Detect which cell encompasses the target text, then output its (X, Y) center coordinate. 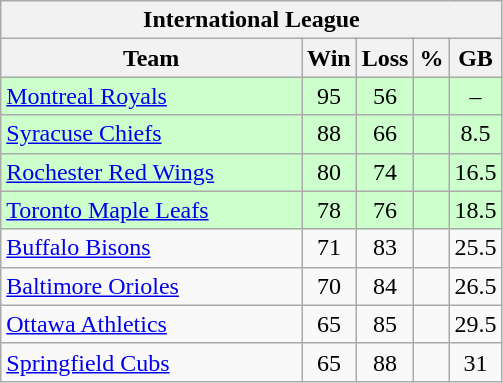
31 (476, 362)
Team (152, 58)
– (476, 96)
26.5 (476, 286)
74 (385, 172)
18.5 (476, 210)
Ottawa Athletics (152, 324)
71 (330, 248)
56 (385, 96)
25.5 (476, 248)
83 (385, 248)
Toronto Maple Leafs (152, 210)
Baltimore Orioles (152, 286)
Syracuse Chiefs (152, 134)
16.5 (476, 172)
Loss (385, 58)
Buffalo Bisons (152, 248)
Springfield Cubs (152, 362)
GB (476, 58)
70 (330, 286)
78 (330, 210)
95 (330, 96)
International League (252, 20)
29.5 (476, 324)
Win (330, 58)
8.5 (476, 134)
66 (385, 134)
% (432, 58)
85 (385, 324)
80 (330, 172)
76 (385, 210)
Montreal Royals (152, 96)
84 (385, 286)
Rochester Red Wings (152, 172)
